For the text-containing cell, return its midpoint in (X, Y) coordinate format. 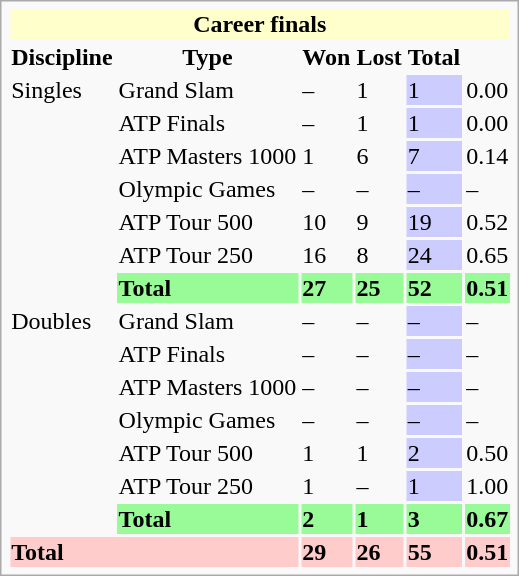
25 (379, 288)
0.50 (488, 453)
0.14 (488, 156)
0.67 (488, 519)
3 (434, 519)
7 (434, 156)
Career finals (260, 24)
Type (208, 57)
Singles (62, 189)
24 (434, 255)
6 (379, 156)
Won (326, 57)
Doubles (62, 420)
10 (326, 222)
Lost (379, 57)
1.00 (488, 486)
52 (434, 288)
29 (326, 552)
16 (326, 255)
0.52 (488, 222)
Discipline (62, 57)
55 (434, 552)
27 (326, 288)
0.65 (488, 255)
19 (434, 222)
26 (379, 552)
8 (379, 255)
9 (379, 222)
